Detect which cell encompasses the target text, then output its (X, Y) center coordinate. 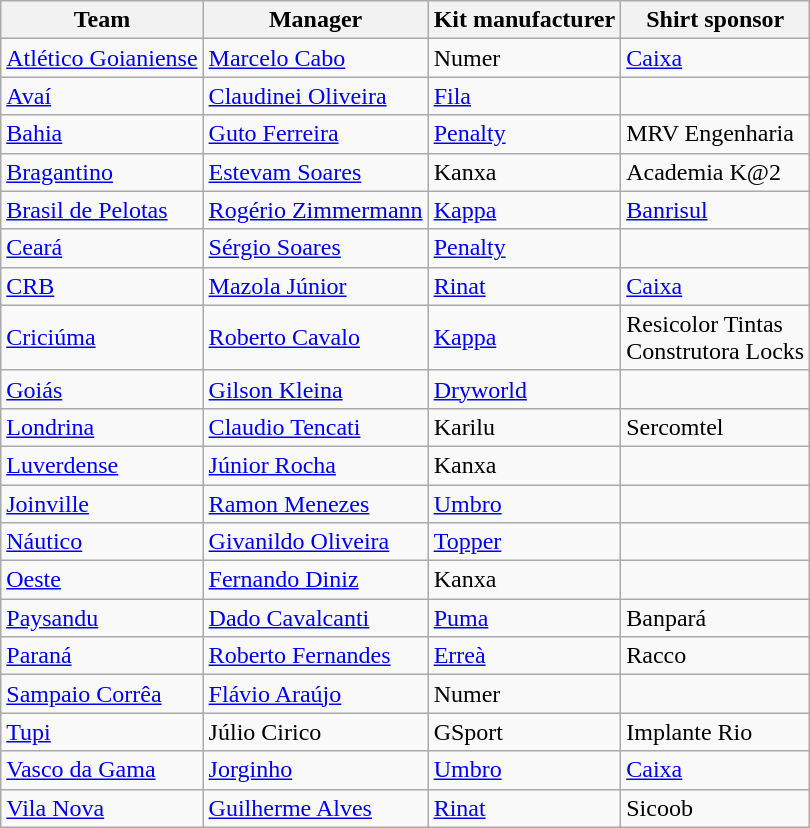
Brasil de Pelotas (102, 210)
Ramon Menezes (316, 503)
Sicoob (716, 808)
Ceará (102, 248)
Banpará (716, 618)
Claudio Tencati (316, 427)
Karilu (524, 427)
Joinville (102, 503)
Vasco da Gama (102, 770)
Roberto Fernandes (316, 656)
Fernando Diniz (316, 580)
Júlio Cirico (316, 732)
Estevam Soares (316, 172)
Náutico (102, 542)
Londrina (102, 427)
Luverdense (102, 465)
Júnior Rocha (316, 465)
MRV Engenharia (716, 134)
Rogério Zimmermann (316, 210)
Gilson Kleina (316, 389)
Dado Cavalcanti (316, 618)
Mazola Júnior (316, 286)
Racco (716, 656)
Tupi (102, 732)
Team (102, 20)
Atlético Goianiense (102, 58)
Bragantino (102, 172)
Guto Ferreira (316, 134)
Paraná (102, 656)
Sampaio Corrêa (102, 694)
Guilherme Alves (316, 808)
Paysandu (102, 618)
Criciúma (102, 338)
Vila Nova (102, 808)
Marcelo Cabo (316, 58)
Dryworld (524, 389)
Topper (524, 542)
Avaí (102, 96)
Givanildo Oliveira (316, 542)
Erreà (524, 656)
Roberto Cavalo (316, 338)
Sérgio Soares (316, 248)
Resicolor TintasConstrutora Locks (716, 338)
Claudinei Oliveira (316, 96)
GSport (524, 732)
Academia K@2 (716, 172)
Bahia (102, 134)
Banrisul (716, 210)
Jorginho (316, 770)
Fila (524, 96)
Kit manufacturer (524, 20)
Sercomtel (716, 427)
Manager (316, 20)
Oeste (102, 580)
Goiás (102, 389)
CRB (102, 286)
Flávio Araújo (316, 694)
Puma (524, 618)
Implante Rio (716, 732)
Shirt sponsor (716, 20)
